Identify which cell holds the provided text, then report its (x, y) central coordinate. 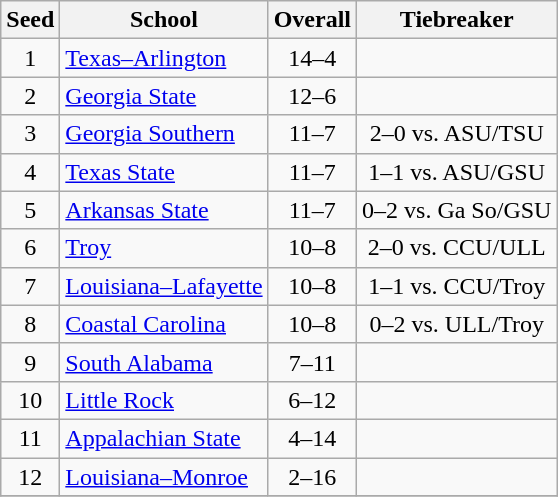
Appalachian State (164, 438)
South Alabama (164, 362)
Seed (30, 20)
6 (30, 248)
3 (30, 134)
Texas State (164, 172)
12–6 (312, 96)
10 (30, 400)
1–1 vs. ASU/GSU (457, 172)
6–12 (312, 400)
8 (30, 324)
Louisiana–Lafayette (164, 286)
2–0 vs. ASU/TSU (457, 134)
Troy (164, 248)
Little Rock (164, 400)
4 (30, 172)
2 (30, 96)
Georgia State (164, 96)
7–11 (312, 362)
Overall (312, 20)
Texas–Arlington (164, 58)
School (164, 20)
1 (30, 58)
Georgia Southern (164, 134)
4–14 (312, 438)
7 (30, 286)
14–4 (312, 58)
0–2 vs. ULL/Troy (457, 324)
Coastal Carolina (164, 324)
11 (30, 438)
9 (30, 362)
2–0 vs. CCU/ULL (457, 248)
1–1 vs. CCU/Troy (457, 286)
0–2 vs. Ga So/GSU (457, 210)
Louisiana–Monroe (164, 477)
Tiebreaker (457, 20)
5 (30, 210)
2–16 (312, 477)
Arkansas State (164, 210)
12 (30, 477)
